Find where the given text appears and provide that cell's center as (x, y) coordinate. 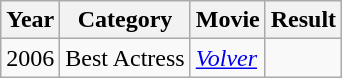
Best Actress (125, 58)
Category (125, 20)
Movie (228, 20)
Volver (228, 58)
Result (303, 20)
2006 (30, 58)
Year (30, 20)
